Extract the (X, Y) coordinate from the center of the cell holding the provided text.  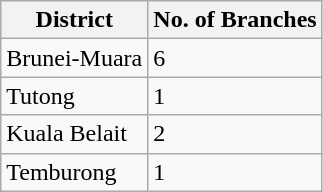
2 (235, 134)
Temburong (74, 172)
Kuala Belait (74, 134)
Brunei-Muara (74, 58)
District (74, 20)
No. of Branches (235, 20)
6 (235, 58)
Tutong (74, 96)
